Locate the cell with the specified text and output its [X, Y] center coordinate. 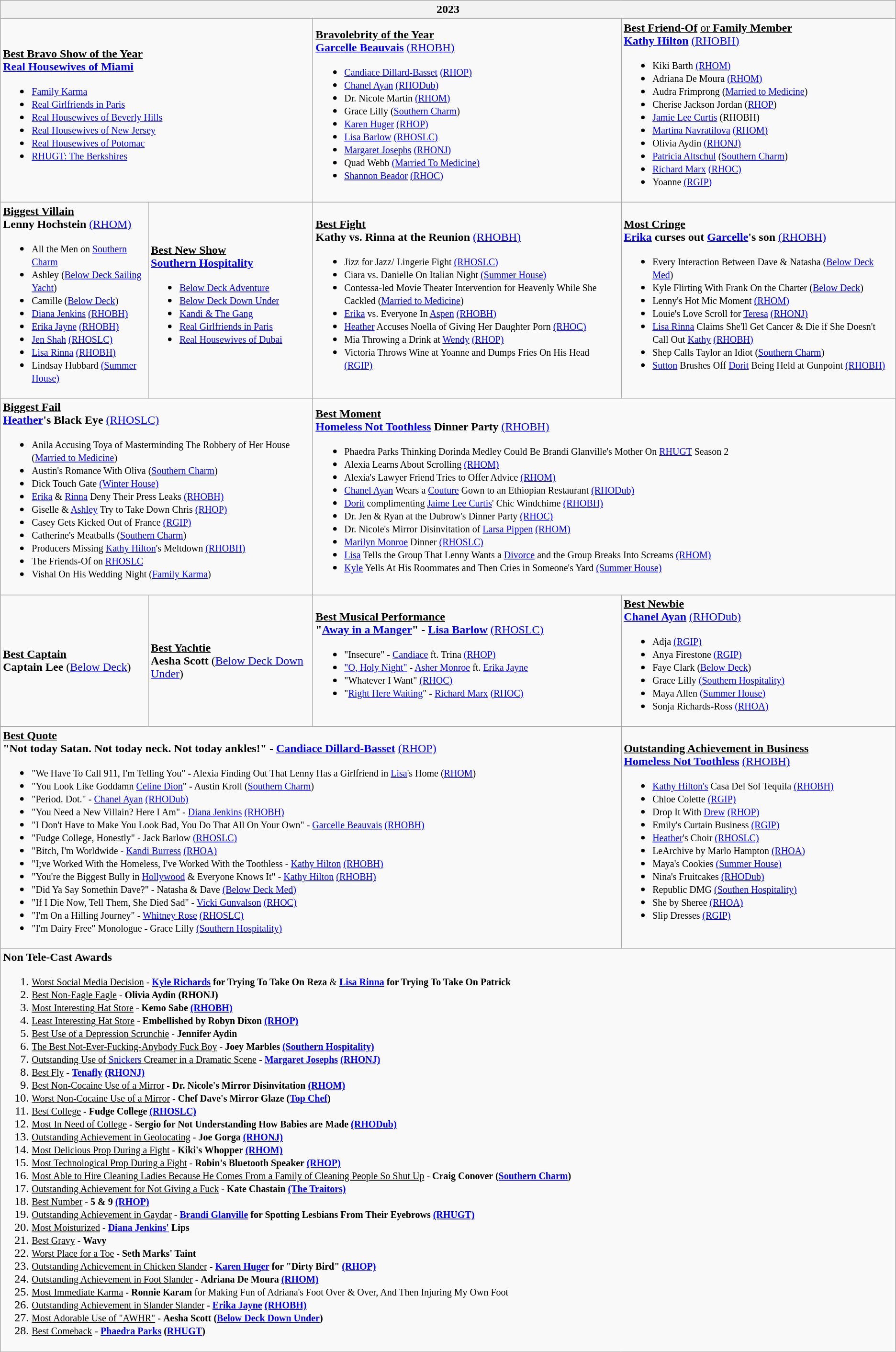
2023 [448, 10]
Best YachtieAesha Scott (Below Deck Down Under) [231, 661]
Best CaptainCaptain Lee (Below Deck) [75, 661]
Best New ShowSouthern HospitalityBelow Deck AdventureBelow Deck Down UnderKandi & The GangReal Girlfriends in ParisReal Housewives of Dubai [231, 300]
